Provide the [x, y] coordinate of the cell's center where the given text is located.  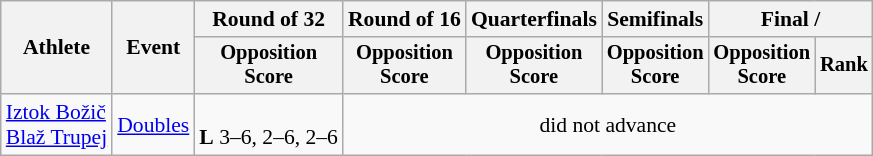
Event [153, 48]
Athlete [56, 48]
Round of 16 [404, 19]
Quarterfinals [534, 19]
L 3–6, 2–6, 2–6 [268, 124]
did not advance [608, 124]
Iztok BožičBlaž Trupej [56, 124]
Semifinals [656, 19]
Final / [790, 19]
Rank [844, 66]
Round of 32 [268, 19]
Doubles [153, 124]
